Extract the (X, Y) coordinate from the center of the cell holding the provided text.  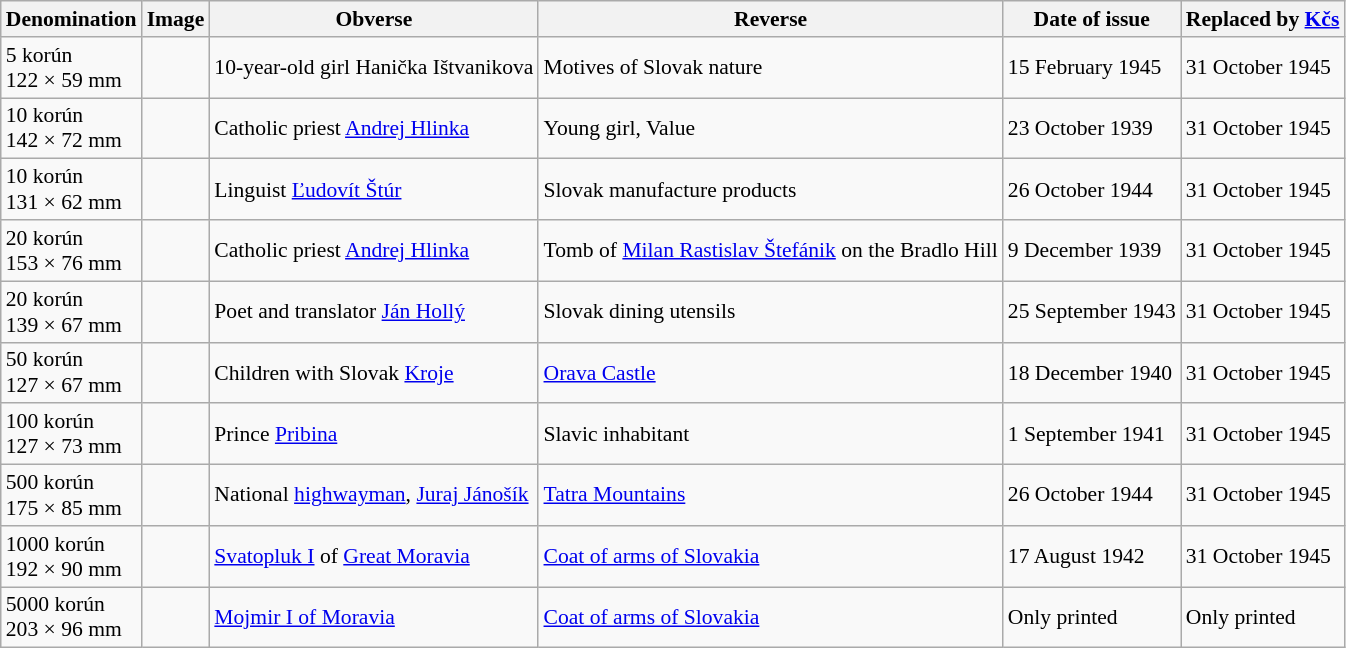
Prince Pribina (374, 434)
Obverse (374, 19)
17 August 1942 (1092, 556)
500 korún 175 × 85 mm (72, 496)
Linguist Ľudovít Štúr (374, 190)
20 korún 139 × 67 mm (72, 312)
10 korún 131 × 62 mm (72, 190)
Orava Castle (770, 372)
Motives of Slovak nature (770, 68)
100 korún 127 × 73 mm (72, 434)
Poet and translator Ján Hollý (374, 312)
5 korún 122 × 59 mm (72, 68)
Slovak dining utensils (770, 312)
Mojmir I of Moravia (374, 618)
Tatra Mountains (770, 496)
Date of issue (1092, 19)
Slovak manufacture products (770, 190)
23 October 1939 (1092, 128)
Svatopluk I of Great Moravia (374, 556)
National highwayman, Juraj Jánošík (374, 496)
Image (176, 19)
20 korún 153 × 76 mm (72, 250)
10-year-old girl Hanička Ištvanikova (374, 68)
Young girl, Value (770, 128)
Children with Slovak Kroje (374, 372)
1 September 1941 (1092, 434)
25 September 1943 (1092, 312)
Denomination (72, 19)
9 December 1939 (1092, 250)
Reverse (770, 19)
10 korún 142 × 72 mm (72, 128)
50 korún 127 × 67 mm (72, 372)
15 February 1945 (1092, 68)
1000 korún 192 × 90 mm (72, 556)
Tomb of Milan Rastislav Štefánik on the Bradlo Hill (770, 250)
Slavic inhabitant (770, 434)
Replaced by Kčs (1263, 19)
18 December 1940 (1092, 372)
5000 korún 203 × 96 mm (72, 618)
